Search for the cell housing the specified text and yield its [X, Y] center coordinate. 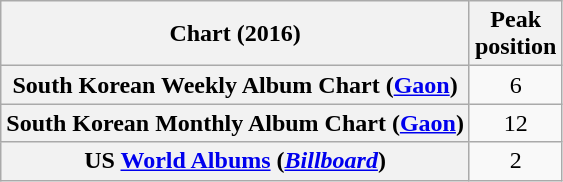
South Korean Weekly Album Chart (Gaon) [236, 85]
6 [515, 85]
South Korean Monthly Album Chart (Gaon) [236, 123]
US World Albums (Billboard) [236, 161]
Peakposition [515, 34]
Chart (2016) [236, 34]
2 [515, 161]
12 [515, 123]
